Identify which cell holds the provided text, then report its (x, y) central coordinate. 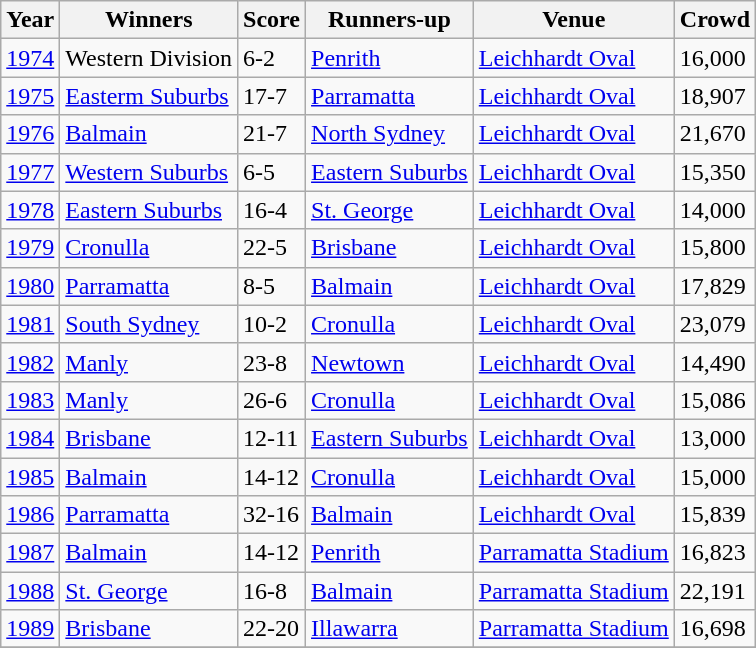
16,698 (714, 629)
Score (272, 20)
22-20 (272, 629)
South Sydney (149, 324)
15,350 (714, 172)
16,000 (714, 58)
23-8 (272, 362)
Illawarra (390, 629)
17-7 (272, 96)
16-8 (272, 591)
Winners (149, 20)
13,000 (714, 438)
1978 (30, 210)
21-7 (272, 134)
10-2 (272, 324)
1986 (30, 515)
North Sydney (390, 134)
1982 (30, 362)
1989 (30, 629)
Venue (574, 20)
14,490 (714, 362)
16-4 (272, 210)
8-5 (272, 286)
Easterm Suburbs (149, 96)
22-5 (272, 248)
15,000 (714, 477)
1988 (30, 591)
15,839 (714, 515)
6-5 (272, 172)
1981 (30, 324)
21,670 (714, 134)
23,079 (714, 324)
1987 (30, 553)
26-6 (272, 400)
Crowd (714, 20)
32-16 (272, 515)
Western Division (149, 58)
1985 (30, 477)
18,907 (714, 96)
1979 (30, 248)
Newtown (390, 362)
1977 (30, 172)
6-2 (272, 58)
1980 (30, 286)
15,800 (714, 248)
12-11 (272, 438)
1984 (30, 438)
Western Suburbs (149, 172)
16,823 (714, 553)
15,086 (714, 400)
Year (30, 20)
1974 (30, 58)
Runners-up (390, 20)
1976 (30, 134)
17,829 (714, 286)
22,191 (714, 591)
1975 (30, 96)
1983 (30, 400)
14,000 (714, 210)
